Identify which cell holds the provided text, then report its (X, Y) central coordinate. 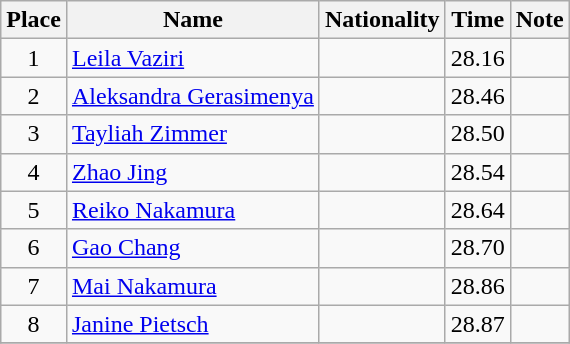
Janine Pietsch (192, 324)
28.16 (478, 58)
28.46 (478, 96)
Nationality (382, 20)
Leila Vaziri (192, 58)
Tayliah Zimmer (192, 134)
5 (34, 210)
28.87 (478, 324)
28.50 (478, 134)
Note (540, 20)
Place (34, 20)
Reiko Nakamura (192, 210)
2 (34, 96)
Zhao Jing (192, 172)
7 (34, 286)
Gao Chang (192, 248)
Name (192, 20)
3 (34, 134)
28.64 (478, 210)
28.70 (478, 248)
6 (34, 248)
Time (478, 20)
28.86 (478, 286)
Mai Nakamura (192, 286)
28.54 (478, 172)
1 (34, 58)
8 (34, 324)
Aleksandra Gerasimenya (192, 96)
4 (34, 172)
